Find where the given text appears and provide that cell's center as [x, y] coordinate. 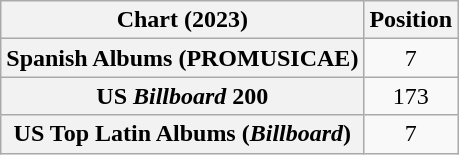
Spanish Albums (PROMUSICAE) [182, 58]
US Billboard 200 [182, 96]
Position [411, 20]
173 [411, 96]
US Top Latin Albums (Billboard) [182, 134]
Chart (2023) [182, 20]
